Capture the cell that displays the provided text and extract its (X, Y) central coordinate. 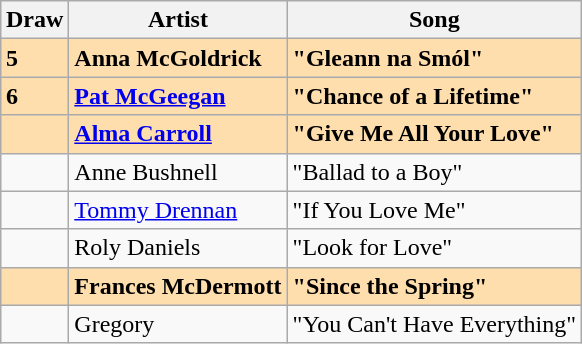
"Since the Spring" (434, 286)
"Look for Love" (434, 248)
5 (34, 58)
6 (34, 96)
"You Can't Have Everything" (434, 324)
Tommy Drennan (178, 210)
Alma Carroll (178, 134)
Artist (178, 20)
Roly Daniels (178, 248)
Anne Bushnell (178, 172)
Draw (34, 20)
Anna McGoldrick (178, 58)
"Gleann na Smól" (434, 58)
Song (434, 20)
"Chance of a Lifetime" (434, 96)
Gregory (178, 324)
"Give Me All Your Love" (434, 134)
"If You Love Me" (434, 210)
Frances McDermott (178, 286)
"Ballad to a Boy" (434, 172)
Pat McGeegan (178, 96)
